Output the [x, y] coordinate of the center of the cell containing the given text.  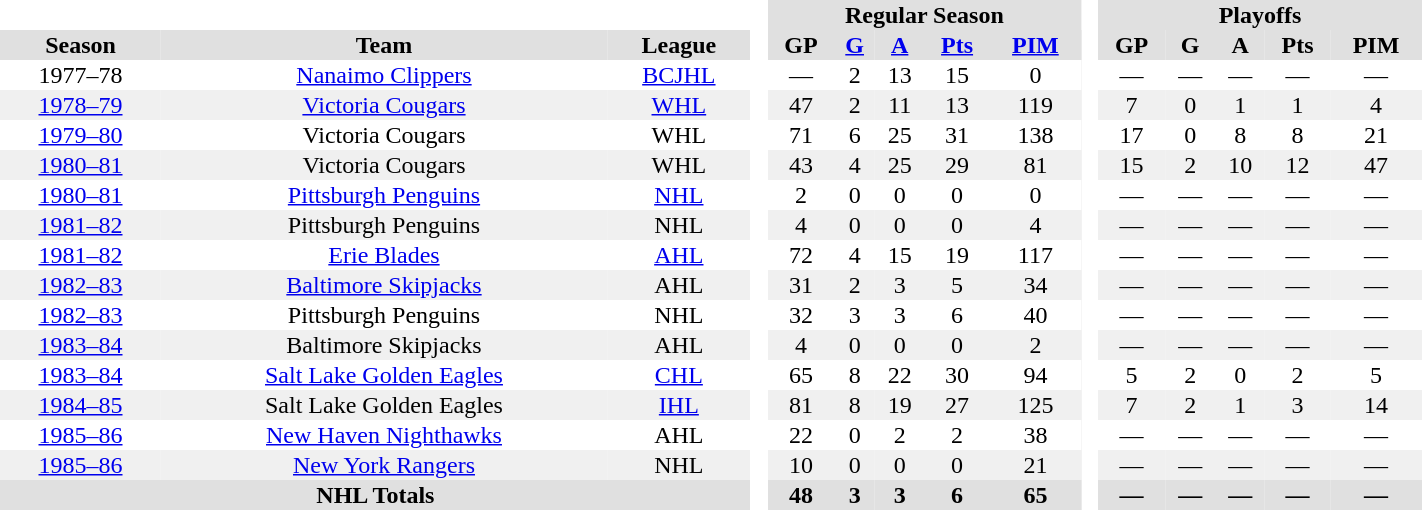
Regular Season [924, 15]
138 [1035, 135]
34 [1035, 285]
New Haven Nighthawks [384, 435]
119 [1035, 105]
Team [384, 45]
17 [1132, 135]
NHL Totals [376, 495]
CHL [679, 375]
New York Rangers [384, 465]
1978–79 [80, 105]
43 [800, 165]
11 [900, 105]
1979–80 [80, 135]
117 [1035, 255]
14 [1376, 405]
League [679, 45]
71 [800, 135]
IHL [679, 405]
94 [1035, 375]
1984–85 [80, 405]
Season [80, 45]
Erie Blades [384, 255]
32 [800, 315]
125 [1035, 405]
48 [800, 495]
38 [1035, 435]
40 [1035, 315]
30 [958, 375]
27 [958, 405]
12 [1298, 165]
72 [800, 255]
Playoffs [1260, 15]
BCJHL [679, 75]
29 [958, 165]
Nanaimo Clippers [384, 75]
1977–78 [80, 75]
